Locate the cell with the specified text and output its (x, y) center coordinate. 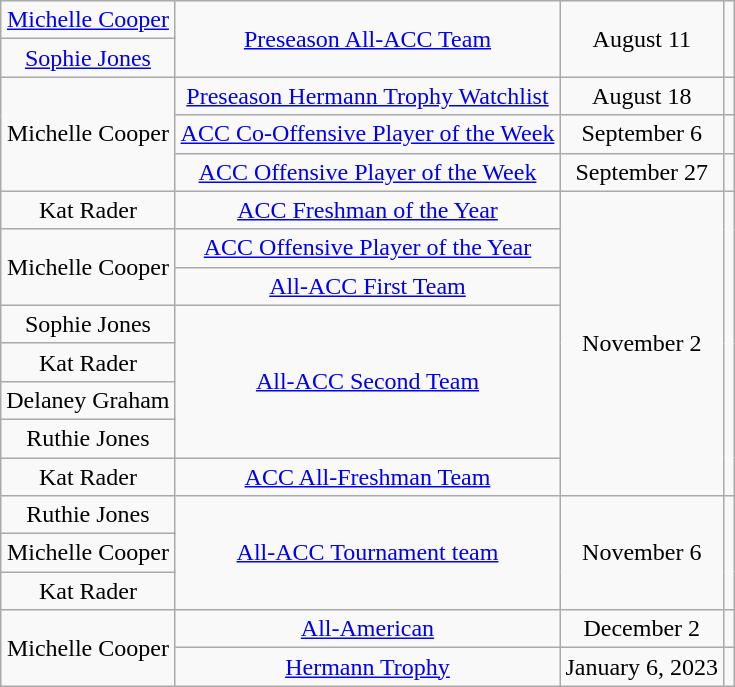
ACC Freshman of the Year (368, 210)
August 18 (642, 96)
December 2 (642, 629)
September 27 (642, 172)
ACC All-Freshman Team (368, 477)
Delaney Graham (88, 400)
November 2 (642, 343)
Preseason Hermann Trophy Watchlist (368, 96)
All-ACC Second Team (368, 381)
ACC Offensive Player of the Week (368, 172)
Preseason All-ACC Team (368, 39)
ACC Co-Offensive Player of the Week (368, 134)
Hermann Trophy (368, 667)
November 6 (642, 553)
January 6, 2023 (642, 667)
August 11 (642, 39)
ACC Offensive Player of the Year (368, 248)
All-American (368, 629)
All-ACC Tournament team (368, 553)
September 6 (642, 134)
All-ACC First Team (368, 286)
